Detect which cell encompasses the target text, then output its (x, y) center coordinate. 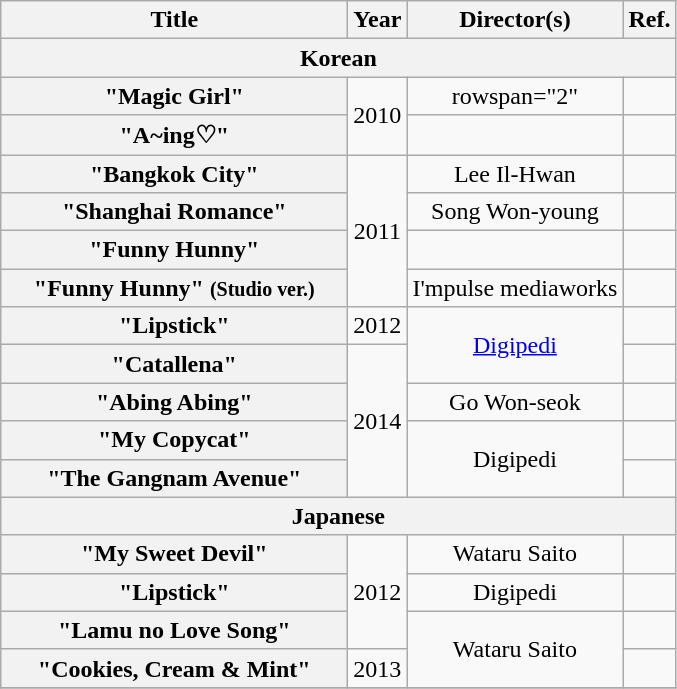
"Cookies, Cream & Mint" (174, 668)
Go Won-seok (515, 402)
"Funny Hunny" (Studio ver.) (174, 288)
Director(s) (515, 20)
"My Copycat" (174, 440)
2013 (378, 668)
"My Sweet Devil" (174, 554)
rowspan="2" (515, 96)
Year (378, 20)
Korean (338, 58)
"Magic Girl" (174, 96)
"Catallena" (174, 364)
"The Gangnam Avenue" (174, 478)
Song Won-young (515, 212)
2011 (378, 230)
"Shanghai Romance" (174, 212)
"A~ing♡" (174, 135)
Ref. (650, 20)
"Bangkok City" (174, 173)
Japanese (338, 516)
I'mpulse mediaworks (515, 288)
"Abing Abing" (174, 402)
Title (174, 20)
"Funny Hunny" (174, 250)
2014 (378, 421)
2010 (378, 116)
Lee Il-Hwan (515, 173)
"Lamu no Love Song" (174, 630)
